Output the (X, Y) coordinate of the center of the cell containing the given text.  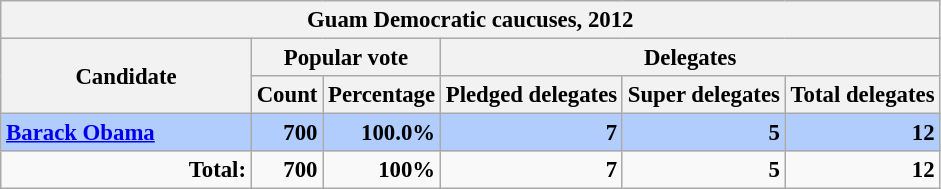
Count (286, 95)
100% (382, 170)
Delegates (690, 58)
Percentage (382, 95)
Guam Democratic caucuses, 2012 (470, 20)
Barack Obama (126, 133)
Pledged delegates (531, 95)
100.0% (382, 133)
Total delegates (862, 95)
Total: (126, 170)
Popular vote (346, 58)
Super delegates (704, 95)
Candidate (126, 76)
